Locate the cell with the specified text and output its [x, y] center coordinate. 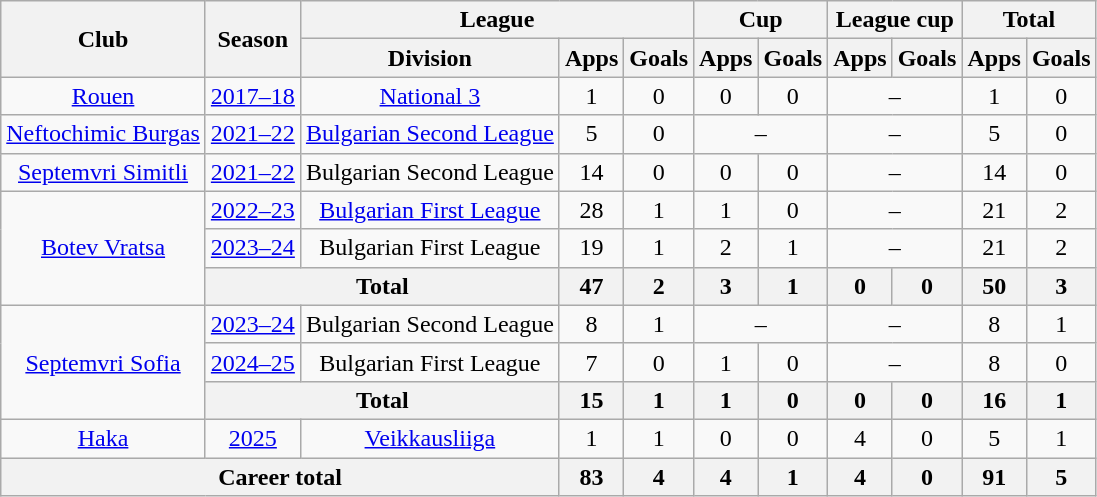
League cup [895, 20]
2025 [252, 438]
28 [591, 210]
Septemvri Simitli [104, 172]
Haka [104, 438]
16 [994, 400]
15 [591, 400]
Club [104, 39]
League [496, 20]
83 [591, 477]
Botev Vratsa [104, 248]
Career total [280, 477]
Division [430, 58]
50 [994, 286]
Season [252, 39]
91 [994, 477]
Veikkausliiga [430, 438]
2017–18 [252, 96]
Neftochimic Burgas [104, 134]
19 [591, 248]
7 [591, 362]
2022–23 [252, 210]
Rouen [104, 96]
Septemvri Sofia [104, 362]
47 [591, 286]
2024–25 [252, 362]
National 3 [430, 96]
Cup [761, 20]
